Identify which cell holds the provided text, then report its [X, Y] central coordinate. 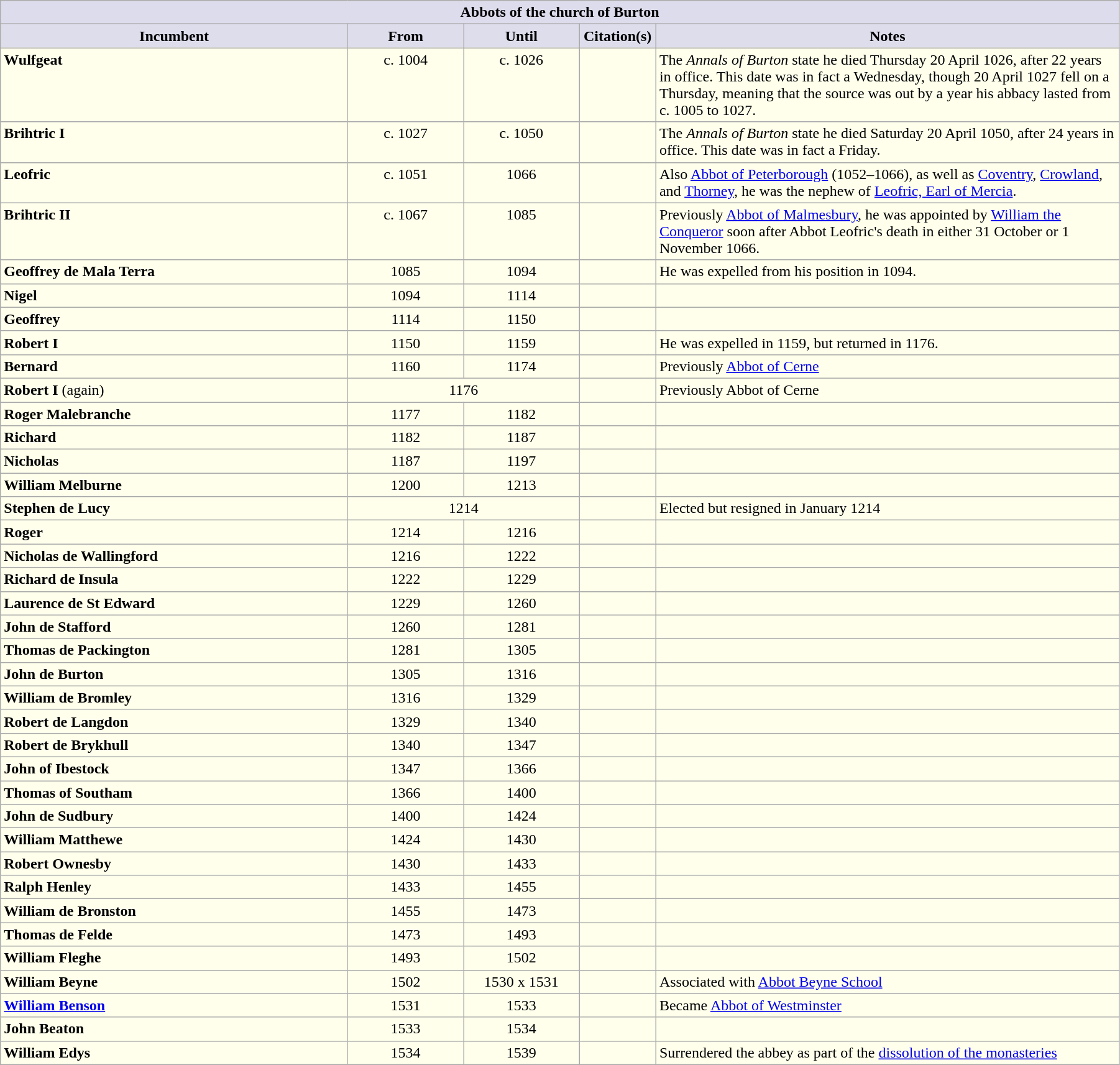
He was expelled in 1159, but returned in 1176. [888, 343]
Geoffrey [174, 319]
c. 1004 [405, 85]
1160 [405, 366]
Brihtric II [174, 231]
Robert I [174, 343]
1213 [521, 485]
1066 [521, 183]
Became Abbot of Westminster [888, 1005]
1176 [463, 390]
Richard de Insula [174, 579]
William Melburne [174, 485]
Also Abbot of Peterborough (1052–1066), as well as Coventry, Crowland, and Thorney, he was the nephew of Leofric, Earl of Mercia. [888, 183]
Roger [174, 532]
Stephen de Lucy [174, 509]
Leofric [174, 183]
1177 [405, 413]
1197 [521, 461]
John of Ibestock [174, 768]
Surrendered the abbey as part of the dissolution of the monasteries [888, 1053]
Thomas of Southam [174, 793]
1530 x 1531 [521, 982]
John Beaton [174, 1029]
c. 1050 [521, 142]
c. 1067 [405, 231]
Geoffrey de Mala Terra [174, 272]
John de Burton [174, 674]
Notes [888, 36]
Brihtric I [174, 142]
Bernard [174, 366]
Robert de Langdon [174, 721]
Roger Malebranche [174, 413]
Elected but resigned in January 1214 [888, 509]
Thomas de Packington [174, 650]
1174 [521, 366]
Robert de Brykhull [174, 745]
Laurence de St Edward [174, 603]
William de Bromley [174, 698]
John de Stafford [174, 627]
Nigel [174, 295]
Richard [174, 438]
William Beyne [174, 982]
Wulfgeat [174, 85]
Previously Abbot of Malmesbury, he was appointed by William the Conqueror soon after Abbot Leofric's death in either 31 October or 1 November 1066. [888, 231]
Thomas de Felde [174, 934]
Nicholas de Wallingford [174, 556]
Associated with Abbot Beyne School [888, 982]
Incumbent [174, 36]
Nicholas [174, 461]
c. 1026 [521, 85]
1539 [521, 1053]
William Matthewe [174, 840]
John de Sudbury [174, 816]
1531 [405, 1005]
William Fleghe [174, 958]
Ralph Henley [174, 887]
Until [521, 36]
The Annals of Burton state he died Saturday 20 April 1050, after 24 years in office. This date was in fact a Friday. [888, 142]
William Edys [174, 1053]
Abbots of the church of Burton [560, 12]
William de Bronston [174, 911]
1159 [521, 343]
Citation(s) [618, 36]
William Benson [174, 1005]
1200 [405, 485]
He was expelled from his position in 1094. [888, 272]
Robert Ownesby [174, 864]
From [405, 36]
c. 1027 [405, 142]
c. 1051 [405, 183]
Robert I (again) [174, 390]
